Return [X, Y] of the center of cell containing provided text 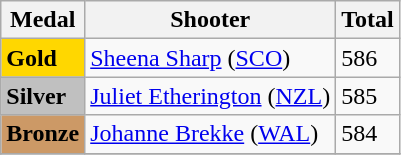
Shooter [210, 20]
Bronze [43, 134]
Gold [43, 58]
585 [368, 96]
Medal [43, 20]
Johanne Brekke (WAL) [210, 134]
584 [368, 134]
Sheena Sharp (SCO) [210, 58]
Juliet Etherington (NZL) [210, 96]
Total [368, 20]
Silver [43, 96]
586 [368, 58]
